Return the (x, y) coordinate for the center point of the cell that contains the specified text.  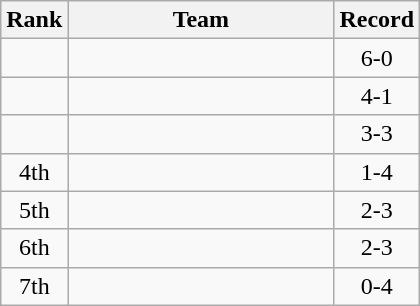
6-0 (377, 58)
6th (34, 248)
4-1 (377, 96)
Record (377, 20)
1-4 (377, 172)
5th (34, 210)
4th (34, 172)
3-3 (377, 134)
0-4 (377, 286)
7th (34, 286)
Team (201, 20)
Rank (34, 20)
